Output the (X, Y) coordinate of the center of the cell containing the given text.  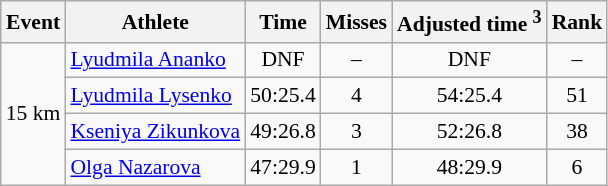
54:25.4 (470, 96)
49:26.8 (282, 132)
Event (34, 22)
Adjusted time 3 (470, 22)
4 (356, 96)
3 (356, 132)
15 km (34, 113)
Athlete (155, 22)
51 (578, 96)
52:26.8 (470, 132)
48:29.9 (470, 167)
Lyudmila Ananko (155, 60)
38 (578, 132)
6 (578, 167)
Rank (578, 22)
47:29.9 (282, 167)
Lyudmila Lysenko (155, 96)
Olga Nazarova (155, 167)
Misses (356, 22)
Kseniya Zikunkova (155, 132)
1 (356, 167)
50:25.4 (282, 96)
Time (282, 22)
